Scan for the cell matching the given text and deliver its [x, y] coordinate at center. 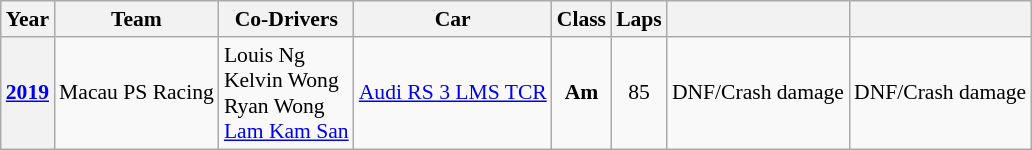
Macau PS Racing [136, 93]
Year [28, 19]
Am [582, 93]
Louis Ng Kelvin Wong Ryan Wong Lam Kam San [286, 93]
Car [453, 19]
Co-Drivers [286, 19]
Laps [639, 19]
Class [582, 19]
2019 [28, 93]
Team [136, 19]
Audi RS 3 LMS TCR [453, 93]
85 [639, 93]
